Search for the cell housing the specified text and yield its [X, Y] center coordinate. 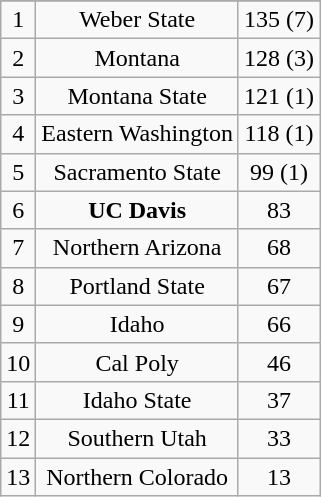
135 (7) [278, 20]
33 [278, 438]
10 [18, 362]
Cal Poly [138, 362]
Portland State [138, 286]
Idaho [138, 324]
67 [278, 286]
46 [278, 362]
66 [278, 324]
2 [18, 58]
11 [18, 400]
UC Davis [138, 210]
118 (1) [278, 134]
Montana [138, 58]
5 [18, 172]
Southern Utah [138, 438]
Sacramento State [138, 172]
6 [18, 210]
7 [18, 248]
12 [18, 438]
99 (1) [278, 172]
37 [278, 400]
9 [18, 324]
128 (3) [278, 58]
4 [18, 134]
83 [278, 210]
Eastern Washington [138, 134]
Weber State [138, 20]
121 (1) [278, 96]
Northern Colorado [138, 477]
8 [18, 286]
3 [18, 96]
Montana State [138, 96]
1 [18, 20]
Northern Arizona [138, 248]
68 [278, 248]
Idaho State [138, 400]
